Determine the [X, Y] coordinate at the center of the cell enclosing the given text.  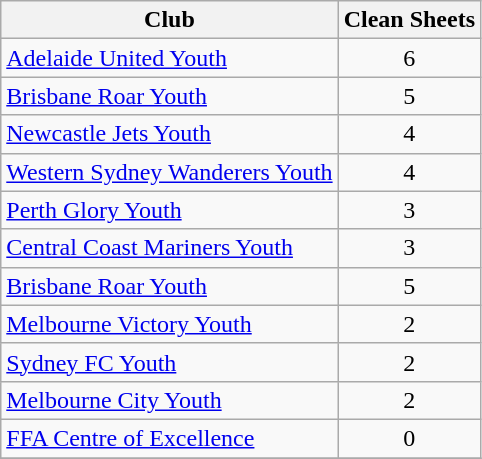
Central Coast Mariners Youth [170, 248]
Melbourne City Youth [170, 400]
6 [409, 58]
Adelaide United Youth [170, 58]
FFA Centre of Excellence [170, 438]
Club [170, 20]
Melbourne Victory Youth [170, 324]
Newcastle Jets Youth [170, 134]
0 [409, 438]
Perth Glory Youth [170, 210]
Sydney FC Youth [170, 362]
Western Sydney Wanderers Youth [170, 172]
Clean Sheets [409, 20]
